Return [X, Y] of the center of cell containing provided text 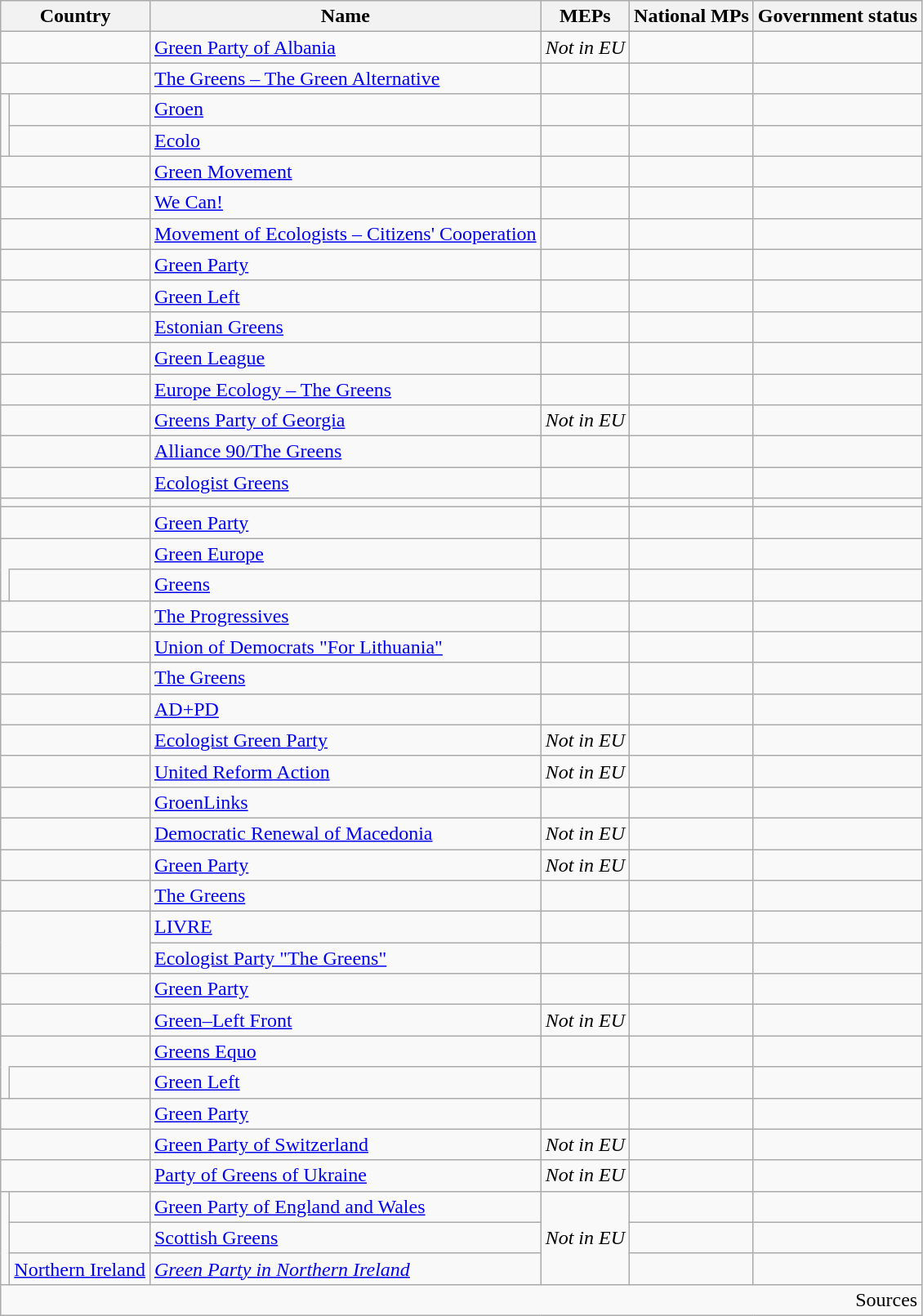
Green–Left Front [345, 1020]
Green Party of Albania [345, 47]
Ecologist Party "The Greens" [345, 958]
Government status [837, 16]
Alliance 90/The Greens [345, 452]
National MPs [692, 16]
Northern Ireland [80, 1269]
Democratic Renewal of Macedonia [345, 833]
Scottish Greens [345, 1238]
Greens [345, 585]
Green Party in Northern Ireland [345, 1269]
Party of Greens of Ukraine [345, 1175]
Green Europe [345, 554]
The Progressives [345, 616]
Name [345, 16]
Ecologist Greens [345, 483]
Ecolo [345, 141]
Union of Democrats "For Lithuania" [345, 647]
LIVRE [345, 927]
GroenLinks [345, 802]
Green Party of England and Wales [345, 1207]
We Can! [345, 203]
United Reform Action [345, 771]
Green Party of Switzerland [345, 1144]
AD+PD [345, 709]
Europe Ecology – The Greens [345, 390]
Greens Party of Georgia [345, 421]
The Greens – The Green Alternative [345, 78]
Groen [345, 109]
Movement of Ecologists – Citizens' Cooperation [345, 234]
Green League [345, 358]
Sources [461, 1300]
Estonian Greens [345, 327]
MEPs [585, 16]
Ecologist Green Party [345, 740]
Green Movement [345, 172]
Country [75, 16]
Greens Equo [345, 1051]
